Scan for the cell matching the given text and deliver its [x, y] coordinate at center. 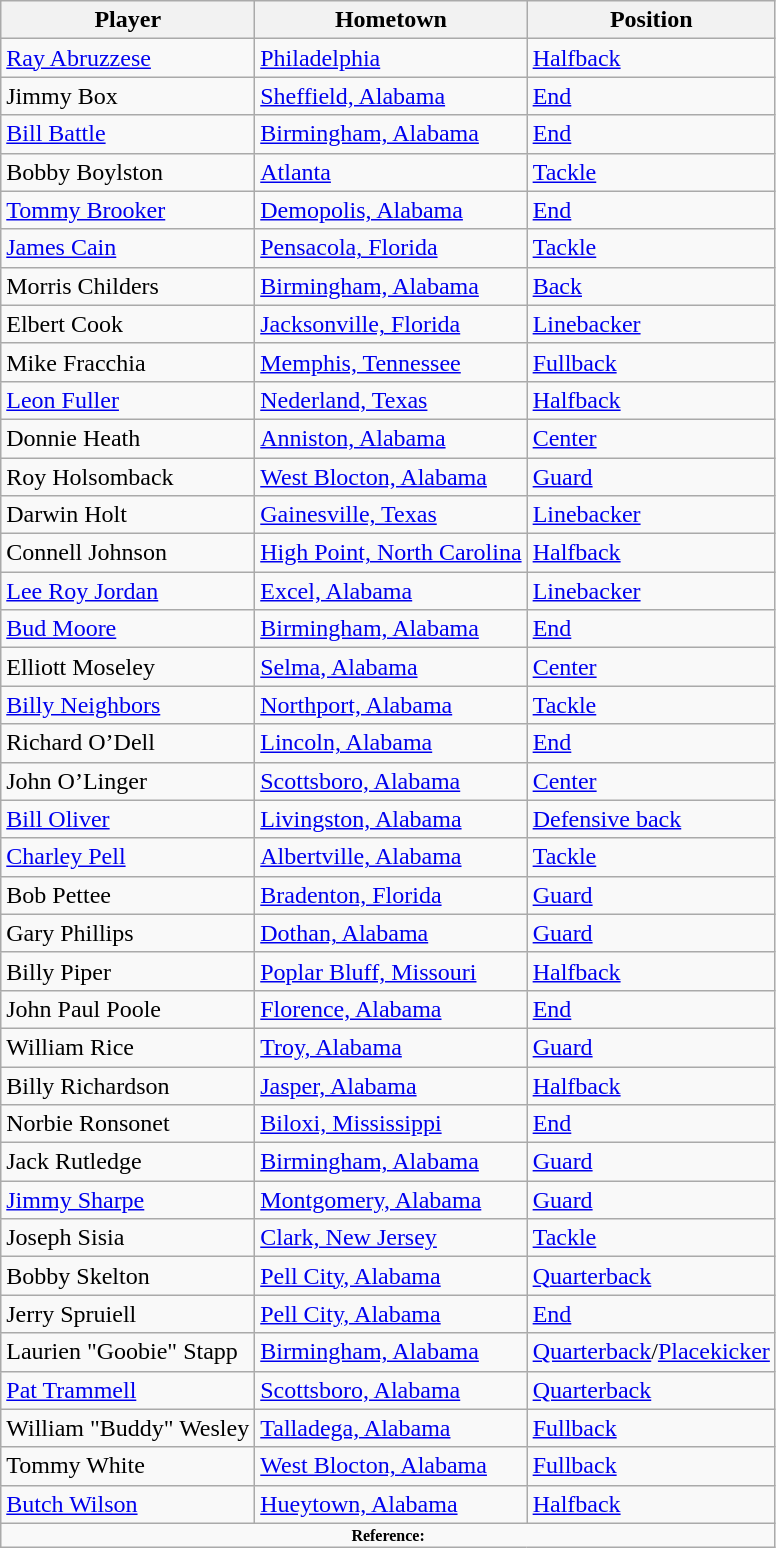
Elbert Cook [128, 324]
Bob Pettee [128, 895]
Dothan, Alabama [391, 933]
High Point, North Carolina [391, 553]
James Cain [128, 248]
Defensive back [651, 819]
Billy Piper [128, 971]
Charley Pell [128, 857]
Bradenton, Florida [391, 895]
Memphis, Tennessee [391, 362]
Albertville, Alabama [391, 857]
Clark, New Jersey [391, 1238]
Mike Fracchia [128, 362]
Reference: [388, 1535]
Troy, Alabama [391, 1047]
Gainesville, Texas [391, 515]
Bud Moore [128, 629]
Connell Johnson [128, 553]
Ray Abruzzese [128, 58]
Jimmy Sharpe [128, 1200]
Philadelphia [391, 58]
Leon Fuller [128, 400]
Florence, Alabama [391, 1009]
Darwin Holt [128, 515]
Excel, Alabama [391, 591]
Jack Rutledge [128, 1162]
Sheffield, Alabama [391, 96]
Atlanta [391, 172]
Pensacola, Florida [391, 248]
Bobby Boylston [128, 172]
Butch Wilson [128, 1504]
Bill Battle [128, 134]
Jacksonville, Florida [391, 324]
Poplar Bluff, Missouri [391, 971]
Morris Childers [128, 286]
Norbie Ronsonet [128, 1124]
William Rice [128, 1047]
John Paul Poole [128, 1009]
Bill Oliver [128, 819]
Tommy Brooker [128, 210]
John O’Linger [128, 781]
Tommy White [128, 1466]
Jasper, Alabama [391, 1085]
Richard O’Dell [128, 743]
Laurien "Goobie" Stapp [128, 1352]
Gary Phillips [128, 933]
Talladega, Alabama [391, 1428]
Hometown [391, 20]
Roy Holsomback [128, 477]
Jimmy Box [128, 96]
Lincoln, Alabama [391, 743]
Pat Trammell [128, 1390]
Player [128, 20]
Billy Neighbors [128, 705]
Demopolis, Alabama [391, 210]
Billy Richardson [128, 1085]
Anniston, Alabama [391, 438]
Selma, Alabama [391, 667]
Jerry Spruiell [128, 1314]
Donnie Heath [128, 438]
Northport, Alabama [391, 705]
Nederland, Texas [391, 400]
Montgomery, Alabama [391, 1200]
Quarterback/Placekicker [651, 1352]
Hueytown, Alabama [391, 1504]
Biloxi, Mississippi [391, 1124]
Joseph Sisia [128, 1238]
Elliott Moseley [128, 667]
Bobby Skelton [128, 1276]
Livingston, Alabama [391, 819]
Back [651, 286]
Position [651, 20]
William "Buddy" Wesley [128, 1428]
Lee Roy Jordan [128, 591]
